Extract the (x, y) coordinate from the center of the cell holding the provided text.  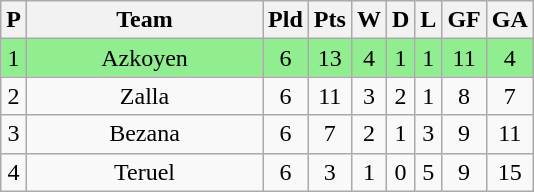
0 (400, 172)
Team (144, 20)
GA (510, 20)
8 (464, 96)
Teruel (144, 172)
W (368, 20)
Bezana (144, 134)
5 (428, 172)
13 (330, 58)
Pld (286, 20)
Zalla (144, 96)
Azkoyen (144, 58)
D (400, 20)
15 (510, 172)
P (14, 20)
GF (464, 20)
L (428, 20)
Pts (330, 20)
